Locate the cell with the specified text and output its (x, y) center coordinate. 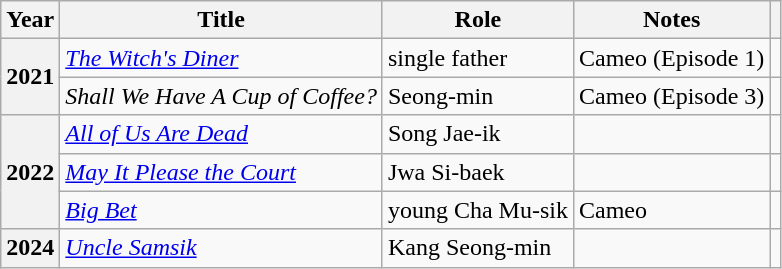
Shall We Have A Cup of Coffee? (222, 96)
Title (222, 20)
2021 (30, 77)
young Cha Mu-sik (478, 210)
Cameo (671, 210)
2024 (30, 248)
Seong-min (478, 96)
Role (478, 20)
Year (30, 20)
Cameo (Episode 3) (671, 96)
All of Us Are Dead (222, 134)
Uncle Samsik (222, 248)
Song Jae-ik (478, 134)
Cameo (Episode 1) (671, 58)
Kang Seong-min (478, 248)
single father (478, 58)
2022 (30, 172)
May It Please the Court (222, 172)
Notes (671, 20)
The Witch's Diner (222, 58)
Big Bet (222, 210)
Jwa Si-baek (478, 172)
